Return the (X, Y) coordinate for the center point of the cell that contains the specified text.  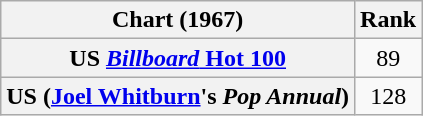
89 (388, 58)
US Billboard Hot 100 (178, 58)
128 (388, 96)
Rank (388, 20)
Chart (1967) (178, 20)
US (Joel Whitburn's Pop Annual) (178, 96)
